Capture the cell that displays the provided text and extract its [x, y] central coordinate. 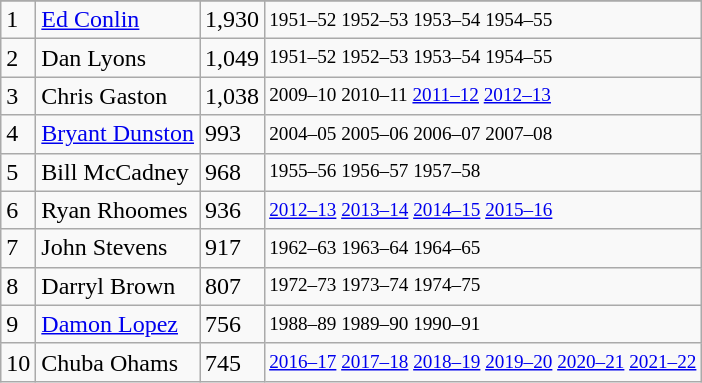
Bryant Dunston [118, 134]
5 [18, 172]
1,930 [232, 20]
7 [18, 248]
756 [232, 324]
6 [18, 210]
993 [232, 134]
4 [18, 134]
2009–10 2010–11 2011–12 2012–13 [483, 96]
Ed Conlin [118, 20]
1 [18, 20]
936 [232, 210]
1,038 [232, 96]
Ryan Rhoomes [118, 210]
John Stevens [118, 248]
Chuba Ohams [118, 362]
9 [18, 324]
1988–89 1989–90 1990–91 [483, 324]
Dan Lyons [118, 58]
1962–63 1963–64 1964–65 [483, 248]
10 [18, 362]
Damon Lopez [118, 324]
2 [18, 58]
Bill McCadney [118, 172]
2012–13 2013–14 2014–15 2015–16 [483, 210]
1955–56 1956–57 1957–58 [483, 172]
968 [232, 172]
745 [232, 362]
Chris Gaston [118, 96]
Darryl Brown [118, 286]
8 [18, 286]
1972–73 1973–74 1974–75 [483, 286]
2004–05 2005–06 2006–07 2007–08 [483, 134]
2016–17 2017–18 2018–19 2019–20 2020–21 2021–22 [483, 362]
807 [232, 286]
917 [232, 248]
3 [18, 96]
1,049 [232, 58]
